Pinpoint the cell where the given text exists, returning its [X, Y] midpoint coordinate. 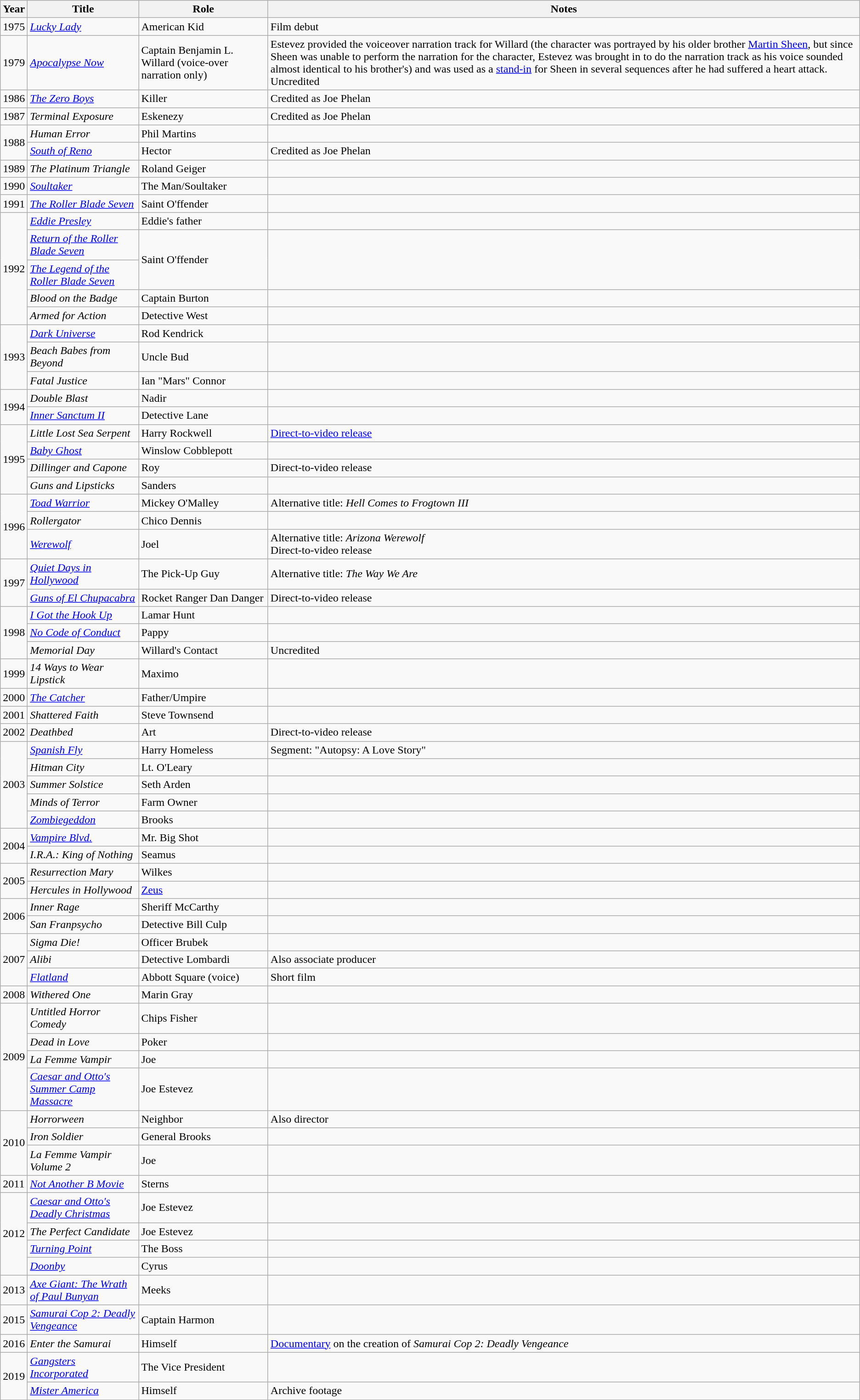
Short film [564, 977]
Roy [203, 468]
1975 [14, 27]
2002 [14, 732]
Human Error [83, 134]
2008 [14, 995]
1992 [14, 268]
2003 [14, 785]
Axe Giant: The Wrath of Paul Bunyan [83, 1290]
Detective West [203, 316]
The Platinum Triangle [83, 169]
Hercules in Hollywood [83, 889]
Sanders [203, 485]
Abbott Square (voice) [203, 977]
Dillinger and Capone [83, 468]
Alibi [83, 960]
2012 [14, 1233]
Documentary on the creation of Samurai Cop 2: Deadly Vengeance [564, 1344]
Not Another B Movie [83, 1184]
Alternative title: The Way We Are [564, 574]
Archive footage [564, 1391]
2009 [14, 1057]
Harry Rockwell [203, 433]
Deathbed [83, 732]
Werewolf [83, 544]
Year [14, 9]
Spanish Fly [83, 750]
Chico Dennis [203, 520]
Blood on the Badge [83, 298]
Minds of Terror [83, 802]
2005 [14, 881]
Gangsters Incorporated [83, 1367]
San Franpsycho [83, 925]
Withered One [83, 995]
Dark Universe [83, 333]
Enter the Samurai [83, 1344]
Inner Sanctum II [83, 416]
Return of the Roller Blade Seven [83, 244]
Soultaker [83, 186]
Mister America [83, 1391]
Sterns [203, 1184]
2013 [14, 1290]
Brooks [203, 820]
1995 [14, 459]
Seth Arden [203, 785]
1994 [14, 407]
14 Ways to Wear Lipstick [83, 674]
Rocket Ranger Dan Danger [203, 597]
Apocalypse Now [83, 62]
Iron Soldier [83, 1136]
Mickey O'Malley [203, 503]
Eskenezy [203, 116]
Sigma Die! [83, 942]
Father/Umpire [203, 697]
Sheriff McCarthy [203, 907]
Nadir [203, 398]
Marin Gray [203, 995]
Little Lost Sea Serpent [83, 433]
The Man/Soultaker [203, 186]
Caesar and Otto's Deadly Christmas [83, 1208]
Eddie's father [203, 221]
Detective Bill Culp [203, 925]
Farm Owner [203, 802]
Vampire Blvd. [83, 837]
The Roller Blade Seven [83, 203]
1990 [14, 186]
2019 [14, 1376]
1979 [14, 62]
Captain Harmon [203, 1320]
Beach Babes from Beyond [83, 357]
2007 [14, 960]
Turning Point [83, 1249]
Art [203, 732]
Poker [203, 1042]
Neighbor [203, 1119]
Meeks [203, 1290]
Winslow Cobblepott [203, 450]
Detective Lombardi [203, 960]
Captain Burton [203, 298]
Chips Fisher [203, 1018]
Officer Brubek [203, 942]
Horrorween [83, 1119]
Hector [203, 151]
2016 [14, 1344]
Dead in Love [83, 1042]
2010 [14, 1142]
Harry Homeless [203, 750]
La Femme Vampir [83, 1059]
Untitled Horror Comedy [83, 1018]
Lt. O'Leary [203, 767]
1996 [14, 526]
I Got the Hook Up [83, 615]
Roland Geiger [203, 169]
Alternative title: Arizona WerewolfDirect-to-video release [564, 544]
Joel [203, 544]
Pappy [203, 633]
Zombiegeddon [83, 820]
Title [83, 9]
2011 [14, 1184]
Ian "Mars" Connor [203, 381]
Role [203, 9]
Willard's Contact [203, 650]
Flatland [83, 977]
Shattered Faith [83, 715]
1986 [14, 99]
I.R.A.: King of Nothing [83, 855]
The Boss [203, 1249]
1987 [14, 116]
Detective Lane [203, 416]
1991 [14, 203]
The Perfect Candidate [83, 1231]
The Legend of the Roller Blade Seven [83, 275]
Guns of El Chupacabra [83, 597]
Killer [203, 99]
1988 [14, 142]
Uncredited [564, 650]
Captain Benjamin L. Willard (voice-over narration only) [203, 62]
Cyrus [203, 1266]
Wilkes [203, 872]
Rollergator [83, 520]
Fatal Justice [83, 381]
La Femme Vampir Volume 2 [83, 1160]
1998 [14, 633]
Armed for Action [83, 316]
Zeus [203, 889]
The Catcher [83, 697]
Eddie Presley [83, 221]
Rod Kendrick [203, 333]
Notes [564, 9]
Inner Rage [83, 907]
Terminal Exposure [83, 116]
Also associate producer [564, 960]
1997 [14, 582]
2001 [14, 715]
Memorial Day [83, 650]
Steve Townsend [203, 715]
The Vice President [203, 1367]
Double Blast [83, 398]
2015 [14, 1320]
Guns and Lipsticks [83, 485]
Hitman City [83, 767]
2004 [14, 846]
Baby Ghost [83, 450]
2006 [14, 916]
Also director [564, 1119]
Samurai Cop 2: Deadly Vengeance [83, 1320]
1993 [14, 357]
Film debut [564, 27]
General Brooks [203, 1136]
Mr. Big Shot [203, 837]
American Kid [203, 27]
1989 [14, 169]
Quiet Days in Hollywood [83, 574]
Segment: "Autopsy: A Love Story" [564, 750]
Doonby [83, 1266]
Lucky Lady [83, 27]
Toad Warrior [83, 503]
Caesar and Otto's Summer Camp Massacre [83, 1089]
1999 [14, 674]
South of Reno [83, 151]
Resurrection Mary [83, 872]
The Zero Boys [83, 99]
No Code of Conduct [83, 633]
Alternative title: Hell Comes to Frogtown III [564, 503]
The Pick-Up Guy [203, 574]
Maximo [203, 674]
Lamar Hunt [203, 615]
Uncle Bud [203, 357]
Seamus [203, 855]
Summer Solstice [83, 785]
Phil Martins [203, 134]
2000 [14, 697]
